Output the [x, y] coordinate of the center of the cell containing the given text.  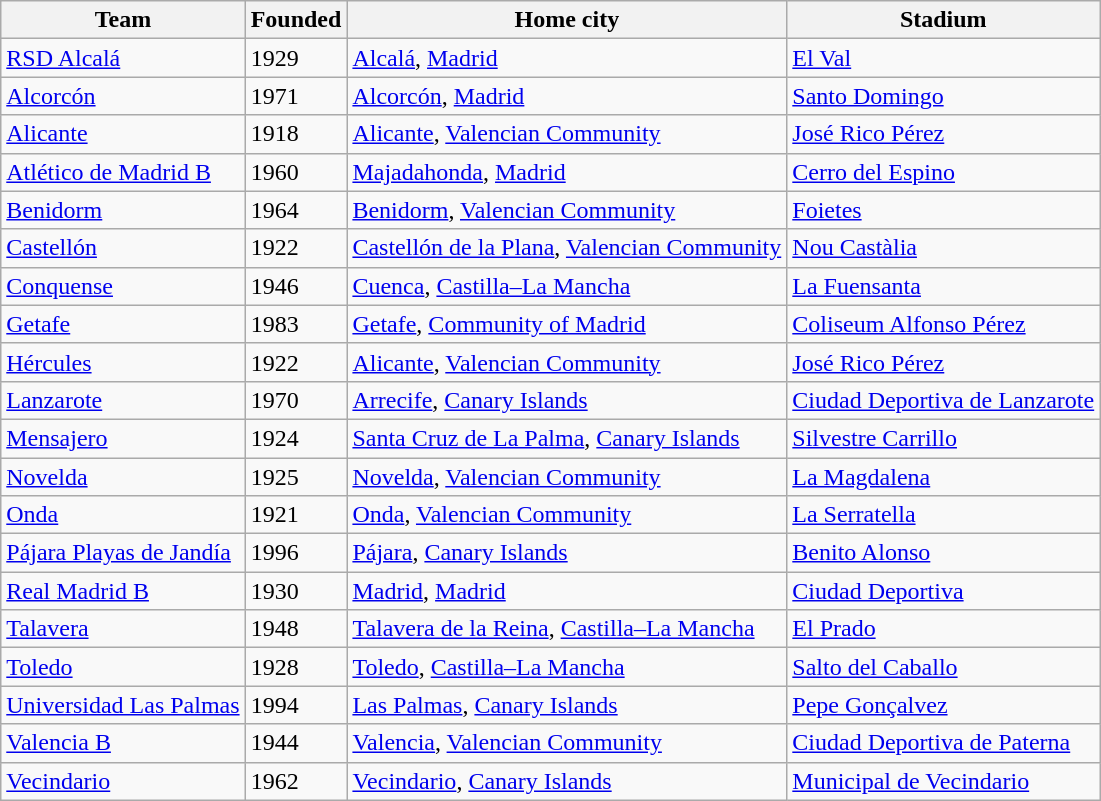
Madrid, Madrid [567, 591]
El Prado [944, 629]
Pájara Playas de Jandía [123, 553]
Pepe Gonçalvez [944, 705]
Mensajero [123, 438]
Castellón [123, 248]
1960 [296, 172]
La Fuensanta [944, 286]
Nou Castàlia [944, 248]
Toledo, Castilla–La Mancha [567, 667]
1964 [296, 210]
Benidorm [123, 210]
Talavera de la Reina, Castilla–La Mancha [567, 629]
Cerro del Espino [944, 172]
Alcorcón [123, 96]
Founded [296, 20]
Arrecife, Canary Islands [567, 400]
Vecindario [123, 781]
1996 [296, 553]
1918 [296, 134]
1962 [296, 781]
1944 [296, 743]
1929 [296, 58]
Santo Domingo [944, 96]
Alicante [123, 134]
Toledo [123, 667]
Onda [123, 515]
Ciudad Deportiva [944, 591]
Onda, Valencian Community [567, 515]
Valencia B [123, 743]
1928 [296, 667]
Stadium [944, 20]
1971 [296, 96]
Majadahonda, Madrid [567, 172]
1946 [296, 286]
Hércules [123, 362]
Coliseum Alfonso Pérez [944, 324]
Las Palmas, Canary Islands [567, 705]
La Magdalena [944, 477]
Benidorm, Valencian Community [567, 210]
Vecindario, Canary Islands [567, 781]
Ciudad Deportiva de Paterna [944, 743]
Novelda [123, 477]
Conquense [123, 286]
Ciudad Deportiva de Lanzarote [944, 400]
Castellón de la Plana, Valencian Community [567, 248]
Lanzarote [123, 400]
El Val [944, 58]
Alcorcón, Madrid [567, 96]
Foietes [944, 210]
Atlético de Madrid B [123, 172]
1925 [296, 477]
1994 [296, 705]
Santa Cruz de La Palma, Canary Islands [567, 438]
Novelda, Valencian Community [567, 477]
Cuenca, Castilla–La Mancha [567, 286]
1921 [296, 515]
1970 [296, 400]
La Serratella [944, 515]
1983 [296, 324]
Home city [567, 20]
Municipal de Vecindario [944, 781]
1948 [296, 629]
Pájara, Canary Islands [567, 553]
RSD Alcalá [123, 58]
Talavera [123, 629]
Universidad Las Palmas [123, 705]
Benito Alonso [944, 553]
Alcalá, Madrid [567, 58]
Valencia, Valencian Community [567, 743]
Getafe, Community of Madrid [567, 324]
Team [123, 20]
1924 [296, 438]
Real Madrid B [123, 591]
1930 [296, 591]
Silvestre Carrillo [944, 438]
Salto del Caballo [944, 667]
Getafe [123, 324]
